Locate the cell with the specified text and output its [X, Y] center coordinate. 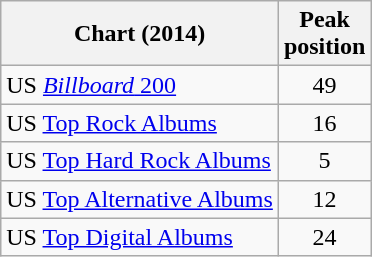
US Billboard 200 [140, 85]
12 [324, 199]
US Top Alternative Albums [140, 199]
Peakposition [324, 34]
16 [324, 123]
US Top Rock Albums [140, 123]
Chart (2014) [140, 34]
US Top Hard Rock Albums [140, 161]
49 [324, 85]
5 [324, 161]
US Top Digital Albums [140, 237]
24 [324, 237]
